Pinpoint the cell where the given text exists, returning its (x, y) midpoint coordinate. 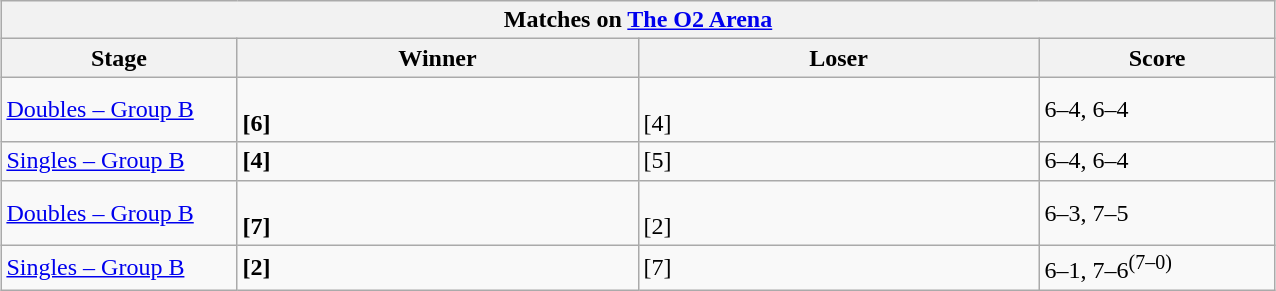
6–3, 7–5 (1157, 212)
Loser (838, 58)
Stage (119, 58)
Winner (438, 58)
6–1, 7–6(7–0) (1157, 268)
Matches on The O2 Arena (638, 20)
Score (1157, 58)
[5] (838, 161)
[6] (438, 110)
